Return [X, Y] of the center of cell containing provided text 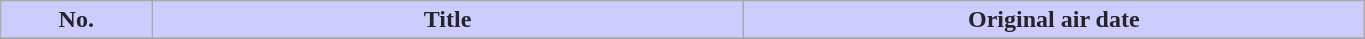
No. [76, 20]
Title [448, 20]
Original air date [1054, 20]
